Find where the given text appears and provide that cell's center as [X, Y] coordinate. 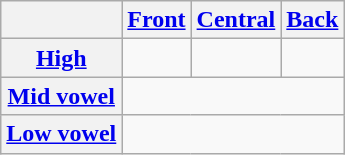
Mid vowel [62, 96]
Low vowel [62, 134]
High [62, 58]
Back [312, 20]
Front [156, 20]
Central [236, 20]
